Detect which cell encompasses the target text, then output its [x, y] center coordinate. 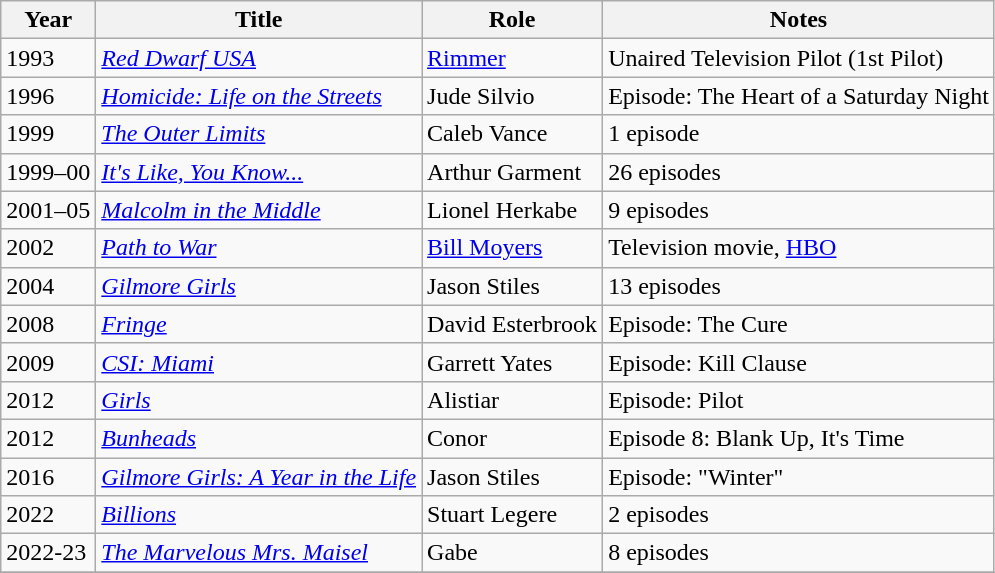
26 episodes [799, 172]
Lionel Herkabe [512, 210]
8 episodes [799, 553]
1996 [48, 96]
Arthur Garment [512, 172]
Bunheads [259, 438]
Episode: The Cure [799, 324]
2001–05 [48, 210]
Unaired Television Pilot (1st Pilot) [799, 58]
David Esterbrook [512, 324]
2 episodes [799, 515]
2002 [48, 248]
1993 [48, 58]
Jude Silvio [512, 96]
Girls [259, 400]
Episode: Kill Clause [799, 362]
Garrett Yates [512, 362]
Red Dwarf USA [259, 58]
The Marvelous Mrs. Maisel [259, 553]
2022 [48, 515]
Bill Moyers [512, 248]
Billions [259, 515]
Gilmore Girls [259, 286]
1999–00 [48, 172]
13 episodes [799, 286]
Alistiar [512, 400]
1999 [48, 134]
It's Like, You Know... [259, 172]
2008 [48, 324]
Path to War [259, 248]
Television movie, HBO [799, 248]
Rimmer [512, 58]
The Outer Limits [259, 134]
9 episodes [799, 210]
Stuart Legere [512, 515]
2016 [48, 477]
Episode: The Heart of a Saturday Night [799, 96]
1 episode [799, 134]
Malcolm in the Middle [259, 210]
CSI: Miami [259, 362]
Notes [799, 20]
Conor [512, 438]
Episode: "Winter" [799, 477]
Episode 8: Blank Up, It's Time [799, 438]
Fringe [259, 324]
2009 [48, 362]
Episode: Pilot [799, 400]
Gabe [512, 553]
2004 [48, 286]
2022-23 [48, 553]
Gilmore Girls: A Year in the Life [259, 477]
Role [512, 20]
Title [259, 20]
Caleb Vance [512, 134]
Year [48, 20]
Homicide: Life on the Streets [259, 96]
